Return the (x, y) coordinate for the center point of the cell that contains the specified text.  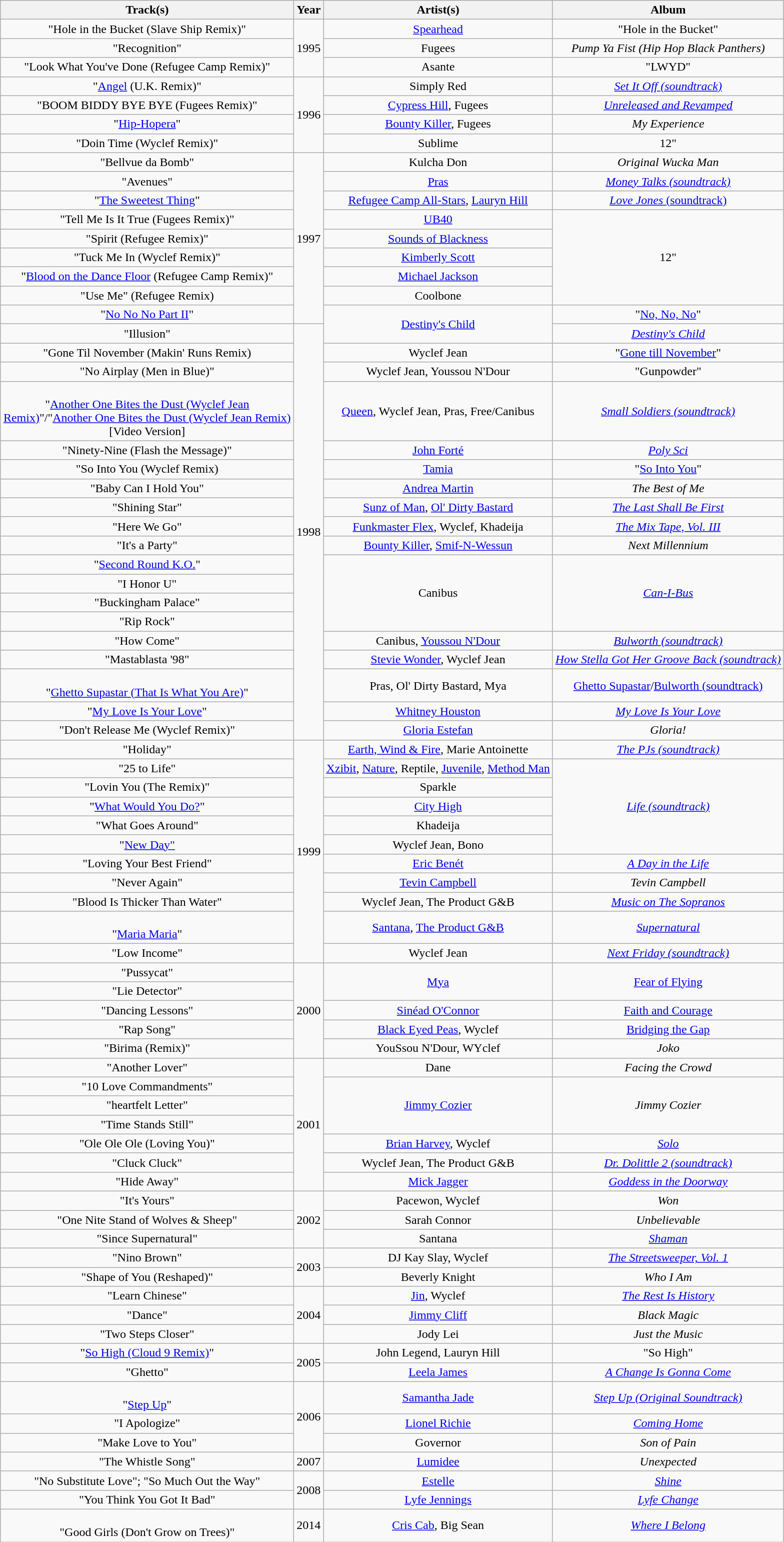
Kimberly Scott (438, 258)
"25 to Life" (147, 768)
"Lovin You (The Remix)" (147, 787)
"The Whistle Song" (147, 1461)
Spearhead (438, 29)
Jody Lei (438, 1334)
Khadeija (438, 825)
"Here We Go" (147, 526)
Earth, Wind & Fire, Marie Antoinette (438, 749)
"So High (Cloud 9 Remix)" (147, 1353)
Canibus, Youssou N'Dour (438, 641)
Year (309, 10)
"Nino Brown" (147, 1258)
Whitney Houston (438, 711)
Where I Belong (668, 1525)
Coolbone (438, 296)
"How Come" (147, 641)
Goddess in the Doorway (668, 1181)
Brian Harvey, Wyclef (438, 1143)
Wyclef Jean, Bono (438, 844)
Sinéad O'Connor (438, 1010)
How Stella Got Her Groove Back (soundtrack) (668, 660)
"Ghetto Supastar (That Is What You Are)" (147, 685)
2014 (309, 1525)
Pras, Ol' Dirty Bastard, Mya (438, 685)
Andrea Martin (438, 488)
A Day in the Life (668, 863)
Michael Jackson (438, 277)
"So Into You (Wyclef Remix) (147, 469)
1997 (309, 238)
2002 (309, 1219)
"Don't Release Me (Wyclef Remix)" (147, 730)
"Rap Song" (147, 1029)
Beverly Knight (438, 1277)
"So High" (668, 1353)
John Forté (438, 450)
"Time Stands Still" (147, 1124)
"Recognition" (147, 48)
2008 (309, 1490)
"Shape of You (Reshaped)" (147, 1277)
Santana (438, 1239)
Pras (438, 181)
2001 (309, 1124)
Sounds of Blackness (438, 239)
"Illusion" (147, 334)
Stevie Wonder, Wyclef Jean (438, 660)
Gloria Estefan (438, 730)
Governor (438, 1442)
"Hole in the Bucket (Slave Ship Remix)" (147, 29)
"Tuck Me In (Wyclef Remix)" (147, 258)
"Blood on the Dance Floor (Refugee Camp Remix)" (147, 277)
"So Into You" (668, 469)
John Legend, Lauryn Hill (438, 1353)
"What Would You Do?" (147, 806)
"Baby Can I Hold You" (147, 488)
UB40 (438, 219)
Sublime (438, 143)
"Good Girls (Don't Grow on Trees)" (147, 1525)
"Dancing Lessons" (147, 1010)
"Learn Chinese" (147, 1296)
Solo (668, 1143)
Just the Music (668, 1334)
"Two Steps Closer" (147, 1334)
Cypress Hill, Fugees (438, 105)
1995 (309, 48)
1998 (309, 532)
"Never Again" (147, 882)
Artist(s) (438, 10)
Bounty Killer, Fugees (438, 124)
"No Airplay (Men in Blue)" (147, 372)
"No No No Part II" (147, 315)
Supernatural (668, 927)
My Love Is Your Love (668, 711)
"Another One Bites the Dust (Wyclef Jean Remix)"/"Another One Bites the Dust (Wyclef Jean Remix) [Video Version] (147, 411)
"What Goes Around" (147, 825)
Estelle (438, 1480)
YouSsou N'Dour, WYclef (438, 1048)
"It's a Party" (147, 545)
"BOOM BIDDY BYE BYE (Fugees Remix)" (147, 105)
"Lie Detector" (147, 991)
"Second Round K.O." (147, 564)
"My Love Is Your Love" (147, 711)
Facing the Crowd (668, 1067)
Dane (438, 1067)
The Rest Is History (668, 1296)
Small Soldiers (soundtrack) (668, 411)
"Doin Time (Wyclef Remix)" (147, 143)
Unexpected (668, 1461)
Pacewon, Wyclef (438, 1200)
Poly Sci (668, 450)
Bridging the Gap (668, 1029)
"Another Lover" (147, 1067)
The Mix Tape, Vol. III (668, 526)
Fugees (438, 48)
The PJs (soundtrack) (668, 749)
2004 (309, 1315)
"The Sweetest Thing" (147, 200)
"Avenues" (147, 181)
Leela James (438, 1372)
Asante (438, 67)
Lyfe Jennings (438, 1499)
"Hip-Hopera" (147, 124)
DJ Kay Slay, Wyclef (438, 1258)
"Step Up" (147, 1397)
Who I Am (668, 1277)
"I Apologize" (147, 1423)
"Gunpowder" (668, 372)
Original Wucka Man (668, 162)
2005 (309, 1362)
Cris Cab, Big Sean (438, 1525)
Lyfe Change (668, 1499)
"Bellvue da Bomb" (147, 162)
Joko (668, 1048)
Can-I-Bus (668, 593)
Next Friday (soundtrack) (668, 953)
"Ninety-Nine (Flash the Message)" (147, 450)
Faith and Courage (668, 1010)
Mya (438, 982)
The Streetsweeper, Vol. 1 (668, 1258)
"Spirit (Refugee Remix)" (147, 239)
"Hide Away" (147, 1181)
"It's Yours" (147, 1200)
Next Millennium (668, 545)
Love Jones (soundtrack) (668, 200)
"You Think You Got It Bad" (147, 1499)
"Mastablasta '98" (147, 660)
"Holiday" (147, 749)
"Since Supernatural" (147, 1239)
Jimmy Cliff (438, 1315)
My Experience (668, 124)
Refugee Camp All-Stars, Lauryn Hill (438, 200)
"Gone Til November (Makin' Runs Remix) (147, 353)
Black Magic (668, 1315)
Xzibit, Nature, Reptile, Juvenile, Method Man (438, 768)
"Angel (U.K. Remix)" (147, 86)
1996 (309, 115)
"Gone till November" (668, 353)
"Tell Me Is It True (Fugees Remix)" (147, 219)
"Cluck Cluck" (147, 1162)
Pump Ya Fist (Hip Hop Black Panthers) (668, 48)
Black Eyed Peas, Wyclef (438, 1029)
"LWYD" (668, 67)
The Best of Me (668, 488)
Lumidee (438, 1461)
Bounty Killer, Smif-N-Wessun (438, 545)
"No Substitute Love"; "So Much Out the Way" (147, 1480)
A Change Is Gonna Come (668, 1372)
Set It Off (soundtrack) (668, 86)
Won (668, 1200)
Jin, Wyclef (438, 1296)
Unreleased and Revamped (668, 105)
"Birima (Remix)" (147, 1048)
Step Up (Original Soundtrack) (668, 1397)
Bulworth (soundtrack) (668, 641)
"Pussycat" (147, 972)
Sparkle (438, 787)
"No, No, No" (668, 315)
"Shining Star" (147, 507)
2006 (309, 1416)
"10 Love Commandments" (147, 1086)
"heartfelt Letter" (147, 1105)
Canibus (438, 593)
Kulcha Don (438, 162)
"Blood Is Thicker Than Water" (147, 902)
Gloria! (668, 730)
"Ghetto" (147, 1372)
"Ole Ole Ole (Loving You)" (147, 1143)
Son of Pain (668, 1442)
Simply Red (438, 86)
Tamia (438, 469)
"Loving Your Best Friend" (147, 863)
"Use Me" (Refugee Remix) (147, 296)
Shaman (668, 1239)
Track(s) (147, 10)
Ghetto Supastar/Bulworth (soundtrack) (668, 685)
"Look What You've Done (Refugee Camp Remix)" (147, 67)
Album (668, 10)
City High (438, 806)
Wyclef Jean, Youssou N'Dour (438, 372)
"I Honor U" (147, 584)
2003 (309, 1267)
"One Nite Stand of Wolves & Sheep" (147, 1220)
Music on The Sopranos (668, 902)
Fear of Flying (668, 982)
"Low Income" (147, 953)
Money Talks (soundtrack) (668, 181)
Santana, The Product G&B (438, 927)
Life (soundtrack) (668, 806)
Unbelievable (668, 1220)
Dr. Dolittle 2 (soundtrack) (668, 1162)
Shine (668, 1480)
Mick Jagger (438, 1181)
1999 (309, 851)
Coming Home (668, 1423)
"Maria Maria" (147, 927)
Sarah Connor (438, 1220)
The Last Shall Be First (668, 507)
"Hole in the Bucket" (668, 29)
"New Day" (147, 844)
Funkmaster Flex, Wyclef, Khadeija (438, 526)
"Rip Rock" (147, 622)
Samantha Jade (438, 1397)
Queen, Wyclef Jean, Pras, Free/Canibus (438, 411)
2007 (309, 1461)
Lionel Richie (438, 1423)
"Buckingham Palace" (147, 603)
2000 (309, 1010)
"Dance" (147, 1315)
Eric Benét (438, 863)
Sunz of Man, Ol' Dirty Bastard (438, 507)
"Make Love to You" (147, 1442)
